From the cell containing the given text, extract its center point as [X, Y] coordinate. 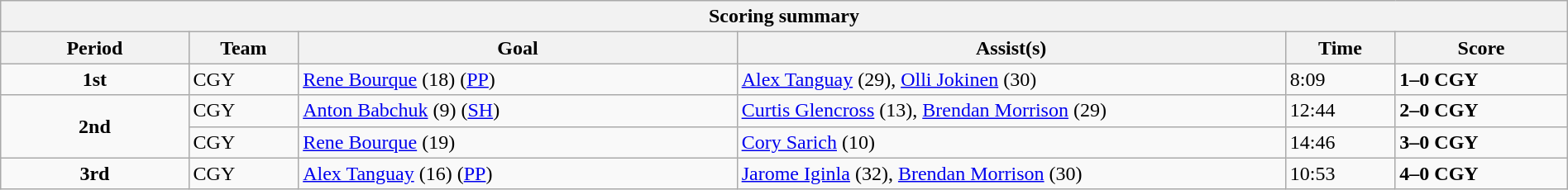
Scoring summary [784, 17]
2nd [94, 126]
4–0 CGY [1481, 173]
Curtis Glencross (13), Brendan Morrison (29) [1011, 111]
3rd [94, 173]
2–0 CGY [1481, 111]
1st [94, 79]
Rene Bourque (18) (PP) [518, 79]
14:46 [1340, 142]
3–0 CGY [1481, 142]
Score [1481, 48]
10:53 [1340, 173]
Period [94, 48]
Assist(s) [1011, 48]
1–0 CGY [1481, 79]
Goal [518, 48]
Alex Tanguay (16) (PP) [518, 173]
Team [243, 48]
8:09 [1340, 79]
12:44 [1340, 111]
Anton Babchuk (9) (SH) [518, 111]
Rene Bourque (19) [518, 142]
Time [1340, 48]
Cory Sarich (10) [1011, 142]
Alex Tanguay (29), Olli Jokinen (30) [1011, 79]
Jarome Iginla (32), Brendan Morrison (30) [1011, 173]
